Detect which cell encompasses the target text, then output its (X, Y) center coordinate. 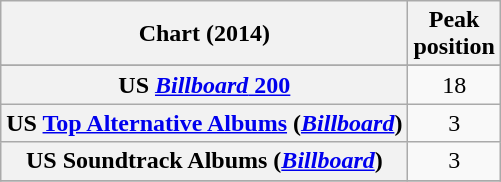
US Soundtrack Albums (Billboard) (204, 161)
US Top Alternative Albums (Billboard) (204, 123)
US Billboard 200 (204, 85)
Peakposition (454, 34)
Chart (2014) (204, 34)
18 (454, 85)
